Determine the [X, Y] coordinate at the center of the cell enclosing the given text.  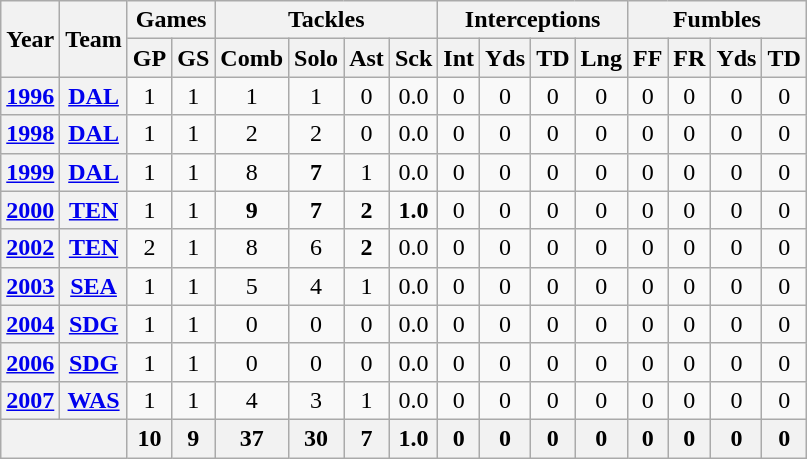
Int [459, 58]
3 [316, 400]
5 [252, 286]
Games [170, 20]
30 [316, 438]
Tackles [326, 20]
Lng [601, 58]
GS [194, 58]
37 [252, 438]
1999 [30, 172]
1998 [30, 134]
2007 [30, 400]
1996 [30, 96]
Sck [413, 58]
FR [690, 58]
2003 [30, 286]
Solo [316, 58]
2004 [30, 324]
2000 [30, 210]
Interceptions [533, 20]
10 [149, 438]
Ast [367, 58]
2002 [30, 248]
SEA [94, 286]
Comb [252, 58]
GP [149, 58]
Year [30, 39]
FF [647, 58]
6 [316, 248]
2006 [30, 362]
Fumbles [716, 20]
WAS [94, 400]
Team [94, 39]
